Locate the cell with the specified text and output its (X, Y) center coordinate. 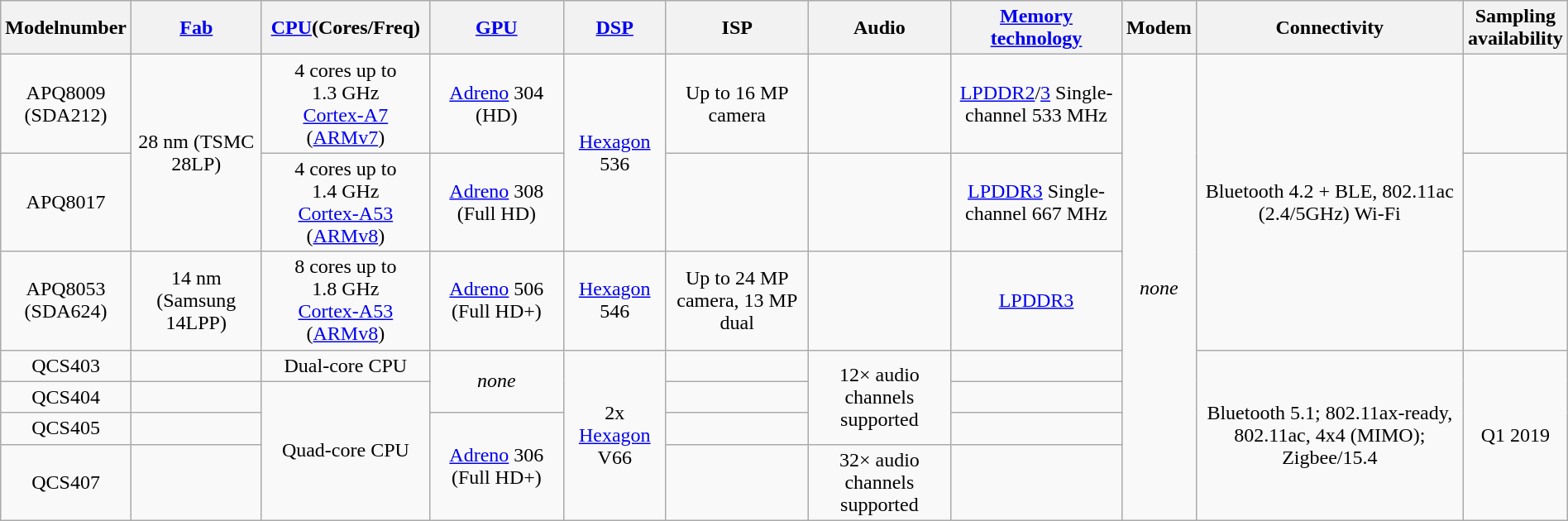
14 nm (Samsung 14LPP) (196, 301)
QCS405 (66, 428)
Adreno 306 (Full HD+) (496, 466)
Quad-core CPU (346, 451)
Samplingavailability (1515, 28)
32× audio channels supported (879, 482)
Q1 2019 (1515, 435)
Modem (1159, 28)
APQ8009 (SDA212) (66, 104)
ISP (737, 28)
Up to 24 MP camera, 13 MP dual (737, 301)
Bluetooth 5.1; 802.11ax-ready, 802.11ac, 4x4 (MIMO); Zigbee/15.4 (1330, 435)
4 cores up to 1.4 GHz Cortex-A53 (ARMv8) (346, 202)
QCS404 (66, 397)
Adreno 506 (Full HD+) (496, 301)
APQ8053 (SDA624) (66, 301)
CPU(Cores/Freq) (346, 28)
Adreno 304 (HD) (496, 104)
LPDDR3 (1037, 301)
APQ8017 (66, 202)
28 nm (TSMC 28LP) (196, 153)
Connectivity (1330, 28)
8 cores up to 1.8 GHz Cortex-A53 (ARMv8) (346, 301)
GPU (496, 28)
4 cores up to 1.3 GHz Cortex-A7 (ARMv7) (346, 104)
Memorytechnology (1037, 28)
Hexagon 546 (614, 301)
QCS407 (66, 482)
12× audio channels supported (879, 397)
Dual-core CPU (346, 366)
LPDDR2/3 Single-channel 533 MHz (1037, 104)
Audio (879, 28)
LPDDR3 Single-channel 667 MHz (1037, 202)
Bluetooth 4.2 + BLE, 802.11ac (2.4/5GHz) Wi-Fi (1330, 202)
Fab (196, 28)
Adreno 308 (Full HD) (496, 202)
Hexagon 536 (614, 153)
Modelnumber (66, 28)
Up to 16 MP camera (737, 104)
DSP (614, 28)
2x Hexagon V66 (614, 435)
QCS403 (66, 366)
